Provide the (X, Y) coordinate of the cell's center where the given text is located.  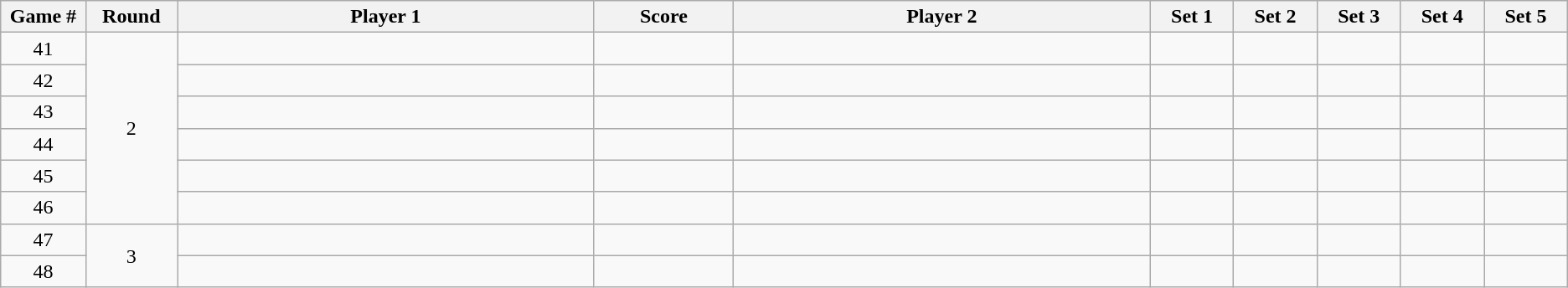
Set 5 (1526, 17)
Player 2 (941, 17)
Game # (44, 17)
2 (131, 128)
46 (44, 208)
Set 1 (1192, 17)
48 (44, 271)
3 (131, 255)
Set 4 (1442, 17)
45 (44, 176)
Set 3 (1359, 17)
Score (663, 17)
47 (44, 239)
Player 1 (386, 17)
43 (44, 112)
41 (44, 49)
Set 2 (1276, 17)
44 (44, 144)
42 (44, 80)
Round (131, 17)
